Locate the cell with the specified text and output its (x, y) center coordinate. 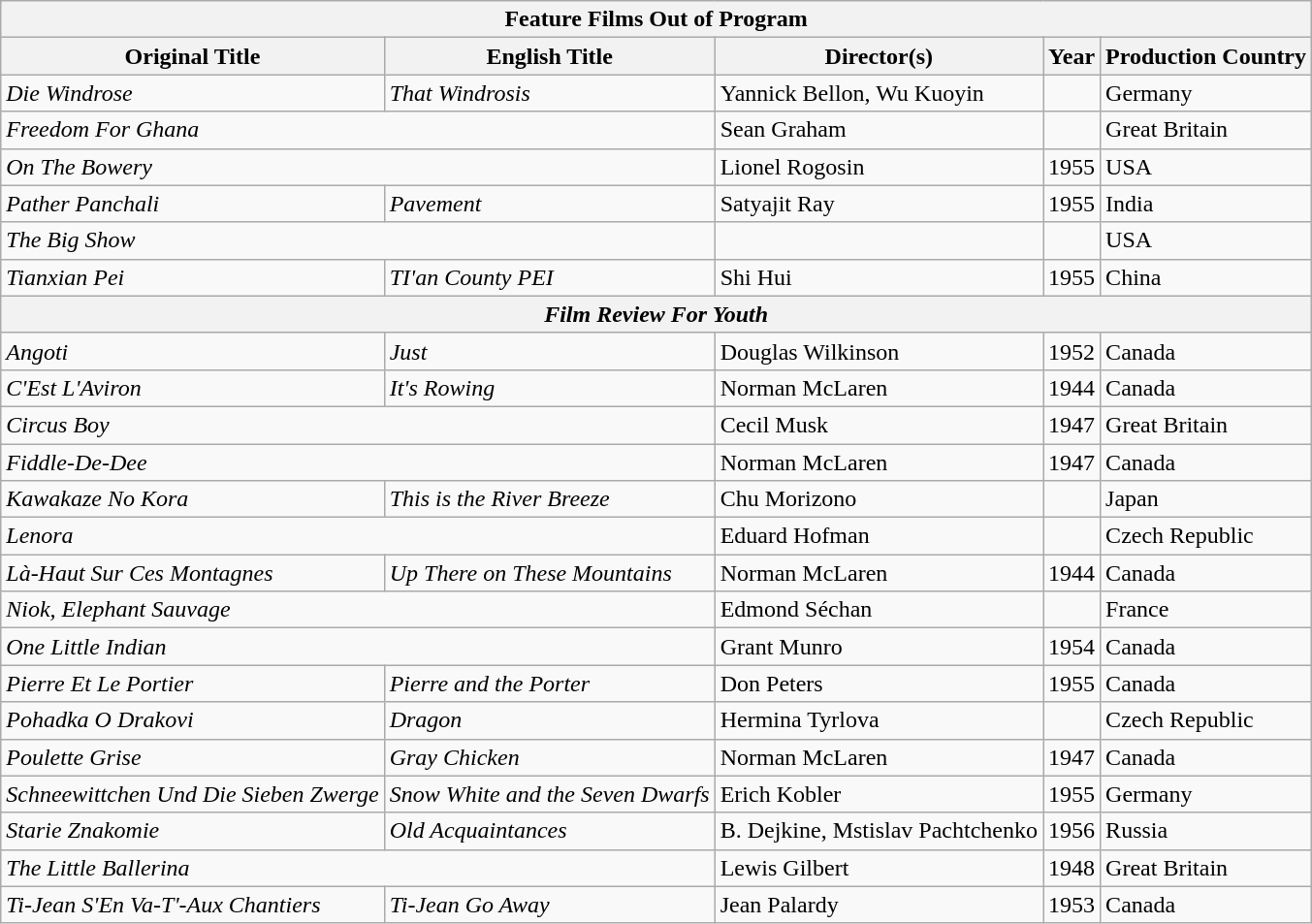
1954 (1072, 647)
One Little Indian (358, 647)
Grant Munro (879, 647)
Circus Boy (358, 425)
Hermina Tyrlova (879, 720)
Dragon (549, 720)
France (1206, 610)
Angoti (192, 351)
C'Est L'Aviron (192, 388)
Lenora (358, 536)
Niok, Elephant Sauvage (358, 610)
Lewis Gilbert (879, 868)
Sean Graham (879, 130)
1956 (1072, 831)
Original Title (192, 56)
Up There on These Mountains (549, 573)
Cecil Musk (879, 425)
Kawakaze No Kora (192, 499)
B. Dejkine, Mstislav Pachtchenko (879, 831)
Ti-Jean Go Away (549, 905)
1948 (1072, 868)
Gray Chicken (549, 757)
Pavement (549, 204)
The Little Ballerina (358, 868)
1953 (1072, 905)
Pierre Et Le Portier (192, 684)
Feature Films Out of Program (656, 19)
Film Review For Youth (656, 314)
Just (549, 351)
India (1206, 204)
Starie Znakomie (192, 831)
Là-Haut Sur Ces Montagnes (192, 573)
Ti-Jean S'En Va-T'-Aux Chantiers (192, 905)
Freedom For Ghana (358, 130)
The Big Show (358, 240)
Shi Hui (879, 277)
China (1206, 277)
Die Windrose (192, 93)
Yannick Bellon, Wu Kuoyin (879, 93)
Production Country (1206, 56)
Year (1072, 56)
On The Bowery (358, 167)
Don Peters (879, 684)
That Windrosis (549, 93)
Poulette Grise (192, 757)
1952 (1072, 351)
Eduard Hofman (879, 536)
Tianxian Pei (192, 277)
Satyajit Ray (879, 204)
Russia (1206, 831)
TI'an County PEI (549, 277)
Fiddle-De-Dee (358, 462)
Edmond Séchan (879, 610)
Director(s) (879, 56)
Schneewittchen Und Die Sieben Zwerge (192, 794)
Erich Kobler (879, 794)
Pather Panchali (192, 204)
Japan (1206, 499)
Douglas Wilkinson (879, 351)
Pierre and the Porter (549, 684)
English Title (549, 56)
Chu Morizono (879, 499)
Old Acquaintances (549, 831)
Pohadka O Drakovi (192, 720)
Snow White and the Seven Dwarfs (549, 794)
It's Rowing (549, 388)
Lionel Rogosin (879, 167)
This is the River Breeze (549, 499)
Jean Palardy (879, 905)
